Identify which cell holds the provided text, then report its (x, y) central coordinate. 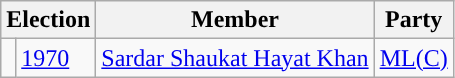
Sardar Shaukat Hayat Khan (235, 58)
Member (235, 20)
ML(C) (414, 58)
Election (48, 20)
1970 (56, 58)
Party (414, 20)
